Scan for the cell matching the given text and deliver its [x, y] coordinate at center. 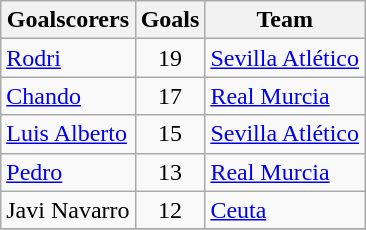
Luis Alberto [68, 134]
19 [170, 58]
12 [170, 210]
Chando [68, 96]
17 [170, 96]
15 [170, 134]
Pedro [68, 172]
13 [170, 172]
Goals [170, 20]
Rodri [68, 58]
Javi Navarro [68, 210]
Team [285, 20]
Goalscorers [68, 20]
Ceuta [285, 210]
